Locate the cell with the specified text and output its [x, y] center coordinate. 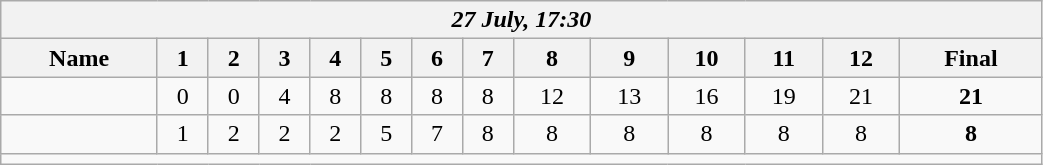
10 [706, 58]
6 [438, 58]
Final [971, 58]
13 [630, 96]
9 [630, 58]
3 [284, 58]
16 [706, 96]
27 July, 17:30 [522, 20]
11 [784, 58]
19 [784, 96]
Name [80, 58]
